Return [X, Y] of the center of cell containing provided text 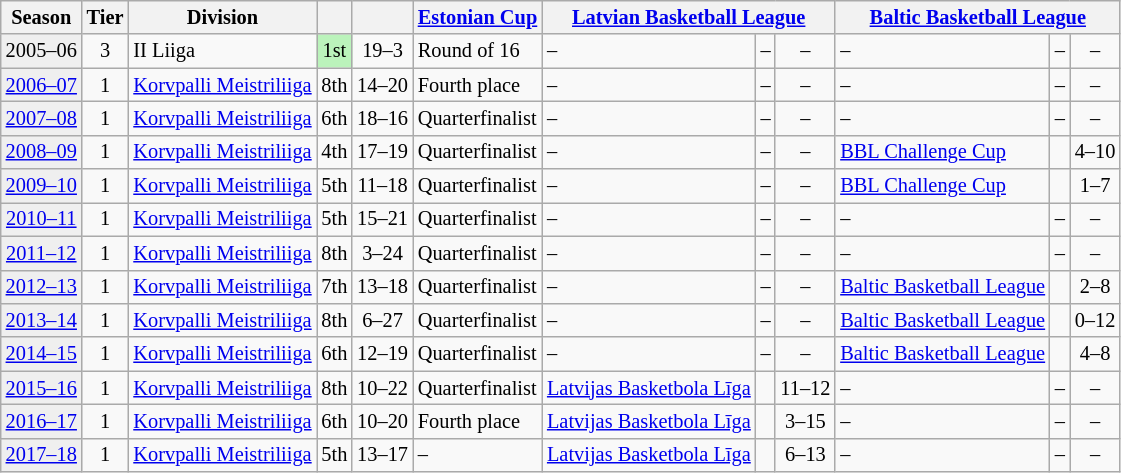
2016–17 [42, 421]
10–20 [382, 421]
14–20 [382, 85]
Latvian Basketball League [688, 17]
4th [334, 152]
2–8 [1095, 287]
0–12 [1095, 320]
2013–14 [42, 320]
2012–13 [42, 287]
II Liiga [222, 51]
13–18 [382, 287]
2005–06 [42, 51]
2011–12 [42, 253]
2017–18 [42, 455]
7th [334, 287]
1st [334, 51]
2014–15 [42, 354]
1–7 [1095, 186]
Season [42, 17]
2009–10 [42, 186]
18–16 [382, 118]
2006–07 [42, 85]
11–12 [805, 388]
4–8 [1095, 354]
4–10 [1095, 152]
2008–09 [42, 152]
2010–11 [42, 219]
6–27 [382, 320]
Estonian Cup [478, 17]
6–13 [805, 455]
Round of 16 [478, 51]
3 [106, 51]
13–17 [382, 455]
12–19 [382, 354]
17–19 [382, 152]
Division [222, 17]
11–18 [382, 186]
10–22 [382, 388]
15–21 [382, 219]
19–3 [382, 51]
3–24 [382, 253]
Tier [106, 17]
2007–08 [42, 118]
3–15 [805, 421]
2015–16 [42, 388]
